From the cell containing the given text, extract its center point as [x, y] coordinate. 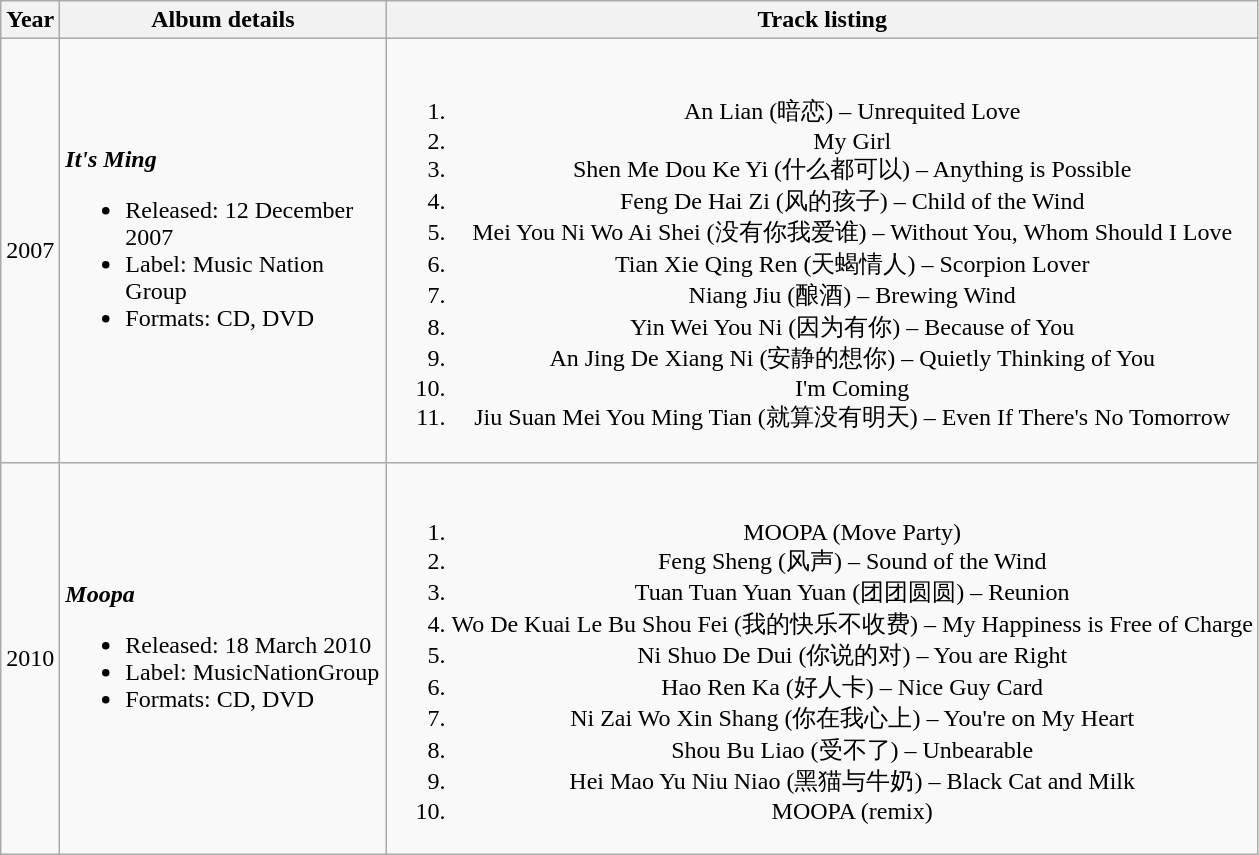
Year [30, 20]
Track listing [822, 20]
It's MingReleased: 12 December 2007Label: Music Nation GroupFormats: CD, DVD [223, 251]
2007 [30, 251]
Album details [223, 20]
MoopaReleased: 18 March 2010Label: MusicNationGroupFormats: CD, DVD [223, 658]
2010 [30, 658]
